From the cell containing the given text, extract its center point as (x, y) coordinate. 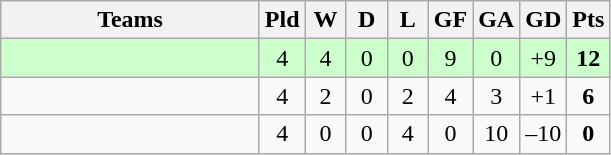
10 (496, 134)
Teams (130, 20)
–10 (544, 134)
GD (544, 20)
+9 (544, 58)
GF (450, 20)
L (408, 20)
12 (588, 58)
3 (496, 96)
Pld (282, 20)
GA (496, 20)
+1 (544, 96)
9 (450, 58)
Pts (588, 20)
W (326, 20)
6 (588, 96)
D (366, 20)
